Search for the cell housing the specified text and yield its (X, Y) center coordinate. 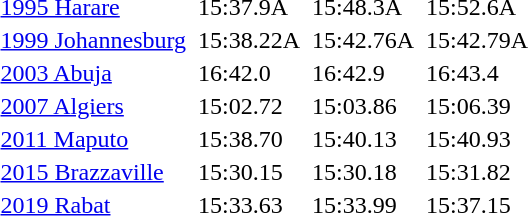
16:42.0 (250, 73)
16:42.9 (364, 73)
15:38.22A (250, 40)
15:30.15 (250, 172)
15:30.18 (364, 172)
15:03.86 (364, 106)
15:02.72 (250, 106)
15:42.76A (364, 40)
15:38.70 (250, 139)
15:40.13 (364, 139)
